Detect which cell encompasses the target text, then output its [X, Y] center coordinate. 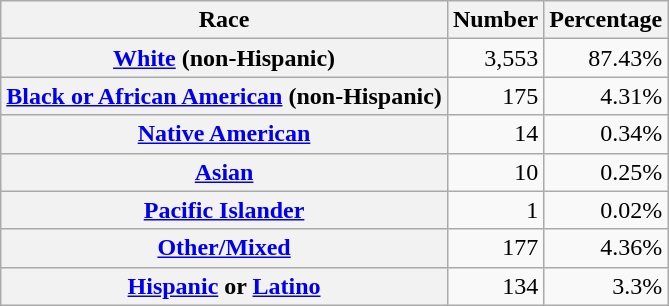
White (non-Hispanic) [224, 58]
3,553 [495, 58]
Pacific Islander [224, 210]
Asian [224, 172]
Other/Mixed [224, 248]
0.25% [606, 172]
Number [495, 20]
10 [495, 172]
1 [495, 210]
Percentage [606, 20]
87.43% [606, 58]
Black or African American (non-Hispanic) [224, 96]
0.34% [606, 134]
Race [224, 20]
Hispanic or Latino [224, 286]
4.31% [606, 96]
134 [495, 286]
0.02% [606, 210]
175 [495, 96]
177 [495, 248]
14 [495, 134]
4.36% [606, 248]
Native American [224, 134]
3.3% [606, 286]
